Find where the given text appears and provide that cell's center as (X, Y) coordinate. 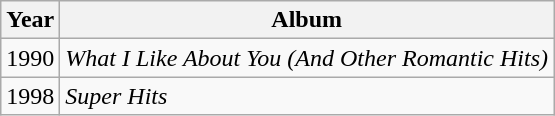
1990 (30, 58)
What I Like About You (And Other Romantic Hits) (307, 58)
Super Hits (307, 96)
Album (307, 20)
Year (30, 20)
1998 (30, 96)
